Output the (X, Y) coordinate of the center of the cell containing the given text.  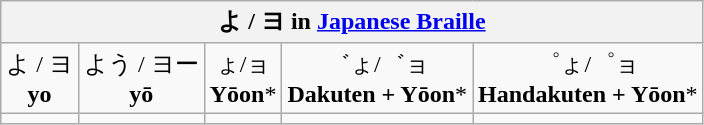
゜ょ/゜ョHandakuten + Yōon* (588, 78)
よう / ヨー yō (141, 78)
よ / ヨ in Japanese Braille (352, 22)
゛ょ/゛ョDakuten + Yōon* (378, 78)
よ / ヨ yo (40, 78)
ょ/ョYōon* (243, 78)
